From the cell containing the given text, extract its center point as (x, y) coordinate. 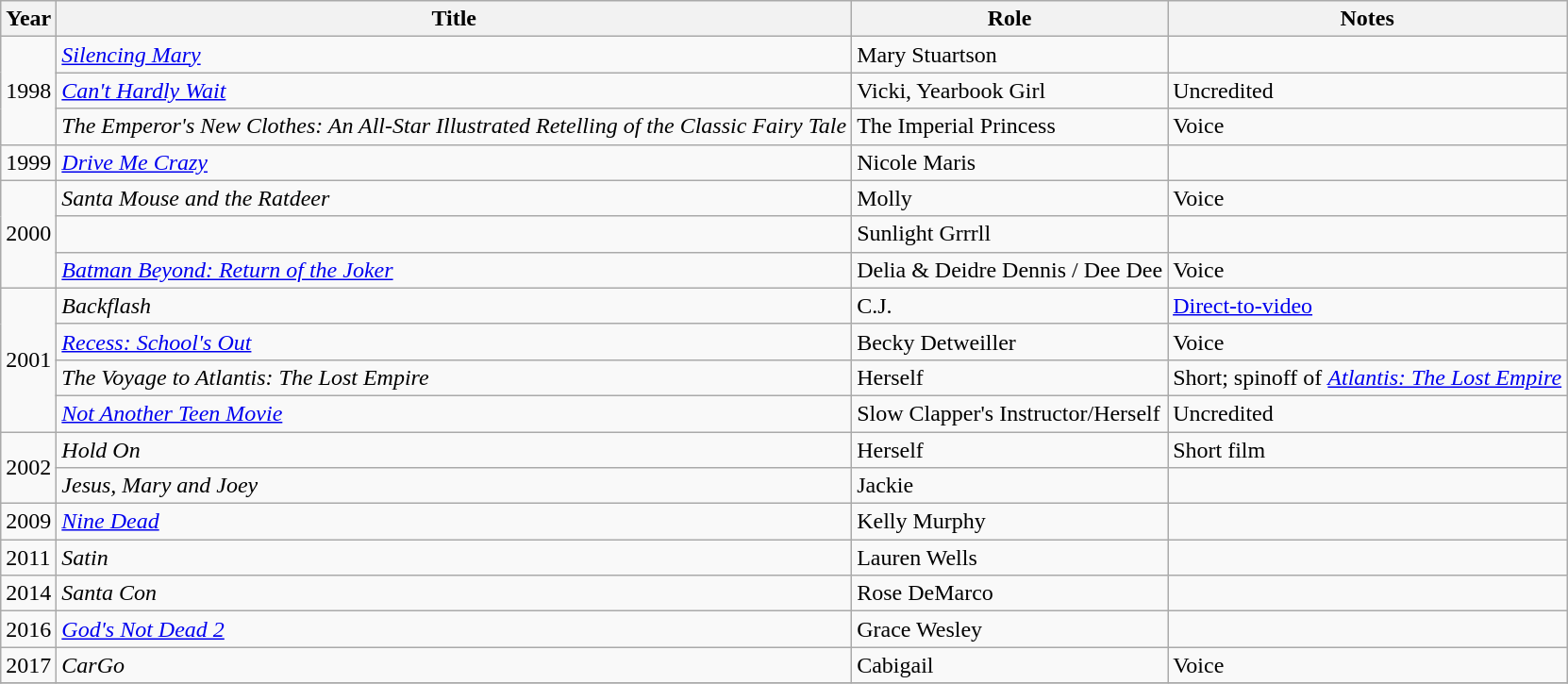
Backflash (455, 306)
Santa Mouse and the Ratdeer (455, 198)
The Voyage to Atlantis: The Lost Empire (455, 377)
Molly (1009, 198)
2016 (28, 629)
Sunlight Grrrll (1009, 234)
Hold On (455, 450)
Silencing Mary (455, 55)
Delia & Deidre Dennis / Dee Dee (1009, 270)
Short; spinoff of Atlantis: The Lost Empire (1368, 377)
Cabigail (1009, 665)
1998 (28, 91)
Nine Dead (455, 522)
Not Another Teen Movie (455, 413)
Recess: School's Out (455, 342)
Year (28, 19)
Jackie (1009, 486)
Short film (1368, 450)
Drive Me Crazy (455, 162)
2009 (28, 522)
Satin (455, 558)
2002 (28, 468)
2000 (28, 234)
Title (455, 19)
2017 (28, 665)
Jesus, Mary and Joey (455, 486)
Vicki, Yearbook Girl (1009, 91)
Lauren Wells (1009, 558)
2011 (28, 558)
Notes (1368, 19)
Kelly Murphy (1009, 522)
2014 (28, 593)
Grace Wesley (1009, 629)
C.J. (1009, 306)
Nicole Maris (1009, 162)
God's Not Dead 2 (455, 629)
1999 (28, 162)
Slow Clapper's Instructor/Herself (1009, 413)
Santa Con (455, 593)
The Emperor's New Clothes: An All-Star Illustrated Retelling of the Classic Fairy Tale (455, 126)
Mary Stuartson (1009, 55)
Rose DeMarco (1009, 593)
Direct-to-video (1368, 306)
CarGo (455, 665)
Can't Hardly Wait (455, 91)
2001 (28, 359)
Batman Beyond: Return of the Joker (455, 270)
Role (1009, 19)
Becky Detweiller (1009, 342)
The Imperial Princess (1009, 126)
